Capture the cell that displays the provided text and extract its [X, Y] central coordinate. 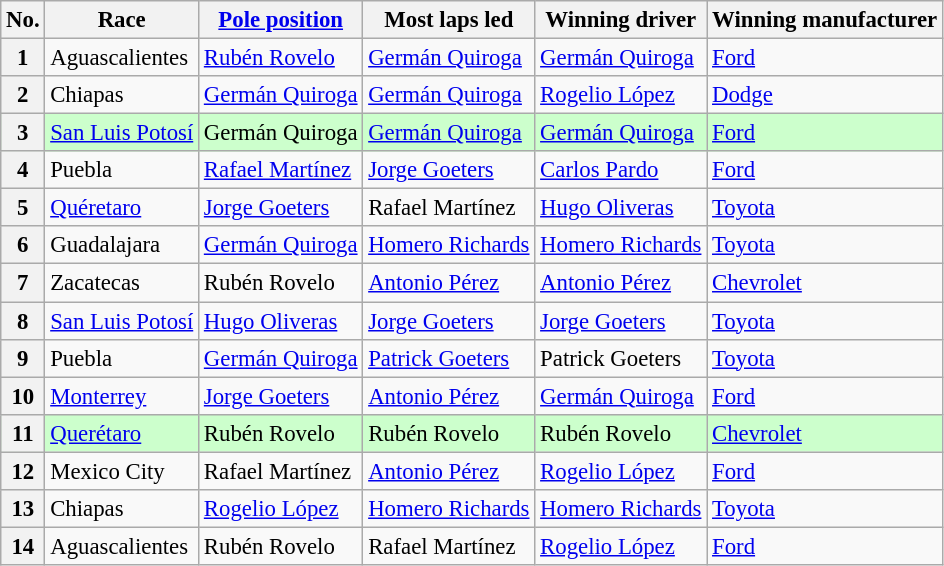
Pole position [281, 20]
6 [23, 245]
No. [23, 20]
Carlos Pardo [621, 170]
5 [23, 208]
Dodge [825, 95]
Zacatecas [122, 283]
4 [23, 170]
3 [23, 133]
9 [23, 358]
10 [23, 396]
Quéretaro [122, 208]
Winning manufacturer [825, 20]
2 [23, 95]
7 [23, 283]
11 [23, 433]
8 [23, 321]
Guadalajara [122, 245]
12 [23, 471]
1 [23, 58]
14 [23, 546]
Most laps led [449, 20]
Querétaro [122, 433]
Winning driver [621, 20]
Race [122, 20]
Monterrey [122, 396]
13 [23, 509]
Mexico City [122, 471]
